Return [x, y] of the center of cell containing provided text 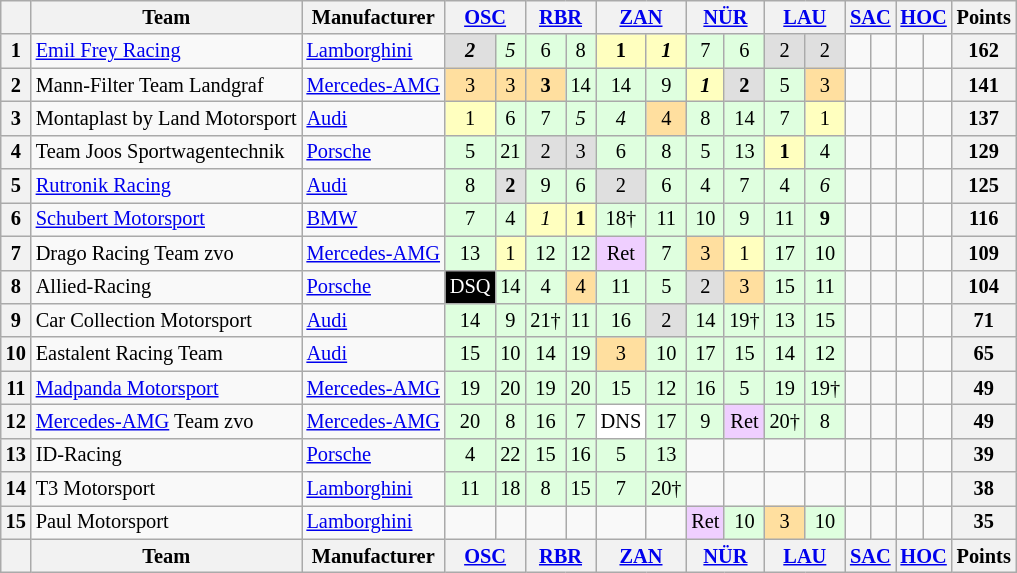
137 [984, 118]
22 [510, 455]
65 [984, 354]
DNS [621, 421]
Rutronik Racing [166, 186]
Allied-Racing [166, 287]
125 [984, 186]
109 [984, 253]
Paul Motorsport [166, 522]
Drago Racing Team zvo [166, 253]
18† [621, 219]
Schubert Motorsport [166, 219]
71 [984, 320]
Montaplast by Land Motorsport [166, 118]
129 [984, 152]
162 [984, 51]
DSQ [470, 287]
21† [545, 320]
21 [510, 152]
T3 Motorsport [166, 489]
Emil Frey Racing [166, 51]
Car Collection Motorsport [166, 320]
Team Joos Sportwagentechnik [166, 152]
116 [984, 219]
141 [984, 85]
35 [984, 522]
39 [984, 455]
Eastalent Racing Team [166, 354]
104 [984, 287]
38 [984, 489]
Mercedes-AMG Team zvo [166, 421]
Mann-Filter Team Landgraf [166, 85]
ID-Racing [166, 455]
Madpanda Motorsport [166, 388]
BMW [374, 219]
18 [510, 489]
